Return the [x, y] coordinate for the center point of the cell that contains the specified text.  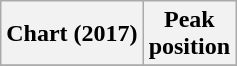
Peakposition [189, 34]
Chart (2017) [72, 34]
